Search for the cell housing the specified text and yield its [X, Y] center coordinate. 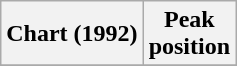
Chart (1992) [72, 34]
Peakposition [189, 34]
